Output the (x, y) coordinate of the center of the cell containing the given text.  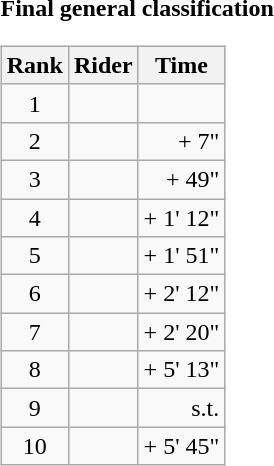
2 (34, 141)
+ 49" (182, 179)
s.t. (182, 408)
8 (34, 370)
+ 7" (182, 141)
Rank (34, 65)
+ 2' 12" (182, 294)
+ 1' 51" (182, 256)
Time (182, 65)
Rider (103, 65)
9 (34, 408)
4 (34, 217)
7 (34, 332)
+ 5' 45" (182, 446)
5 (34, 256)
1 (34, 103)
3 (34, 179)
+ 2' 20" (182, 332)
10 (34, 446)
+ 5' 13" (182, 370)
6 (34, 294)
+ 1' 12" (182, 217)
